Extract the (x, y) coordinate from the center of the cell holding the provided text.  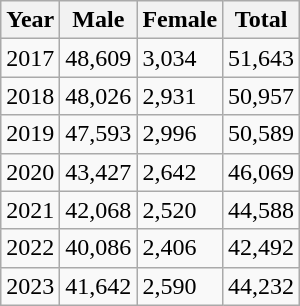
2021 (30, 210)
Female (180, 20)
41,642 (98, 286)
46,069 (262, 172)
50,589 (262, 134)
3,034 (180, 58)
2022 (30, 248)
44,232 (262, 286)
2,996 (180, 134)
Male (98, 20)
2,406 (180, 248)
2,931 (180, 96)
Total (262, 20)
2017 (30, 58)
2020 (30, 172)
Year (30, 20)
42,068 (98, 210)
2,590 (180, 286)
48,026 (98, 96)
2018 (30, 96)
40,086 (98, 248)
43,427 (98, 172)
2019 (30, 134)
47,593 (98, 134)
2,642 (180, 172)
48,609 (98, 58)
51,643 (262, 58)
2023 (30, 286)
2,520 (180, 210)
44,588 (262, 210)
42,492 (262, 248)
50,957 (262, 96)
